For the text-containing cell, return its midpoint in [x, y] coordinate format. 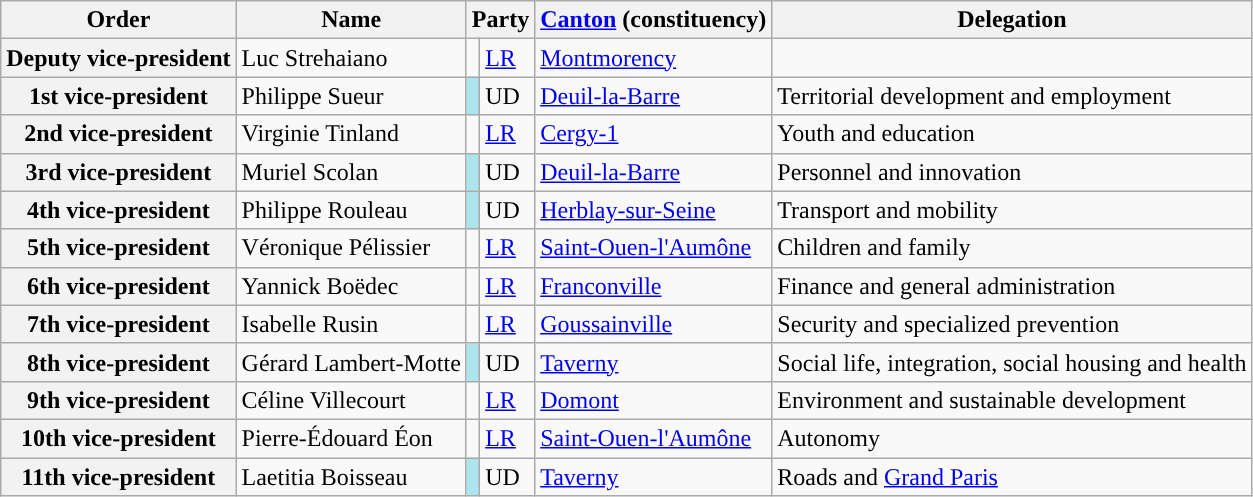
Pierre-Édouard Éon [351, 438]
Children and family [1012, 248]
Virginie Tinland [351, 134]
Céline Villecourt [351, 400]
Franconville [654, 286]
Herblay-sur-Seine [654, 210]
3rd vice-president [118, 172]
Autonomy [1012, 438]
Cergy-1 [654, 134]
Muriel Scolan [351, 172]
Goussainville [654, 324]
Transport and mobility [1012, 210]
Personnel and innovation [1012, 172]
10th vice-president [118, 438]
Party [500, 20]
6th vice-president [118, 286]
Finance and general administration [1012, 286]
7th vice-president [118, 324]
Delegation [1012, 20]
9th vice-president [118, 400]
Laetitia Boisseau [351, 477]
Gérard Lambert-Motte [351, 362]
Luc Strehaiano [351, 58]
Territorial development and employment [1012, 96]
Isabelle Rusin [351, 324]
11th vice-president [118, 477]
Yannick Boëdec [351, 286]
Véronique Pélissier [351, 248]
Order [118, 20]
8th vice-president [118, 362]
Social life, integration, social housing and health [1012, 362]
Youth and education [1012, 134]
Roads and Grand Paris [1012, 477]
Montmorency [654, 58]
Name [351, 20]
Domont [654, 400]
5th vice-president [118, 248]
Philippe Sueur [351, 96]
Security and specialized prevention [1012, 324]
4th vice-president [118, 210]
Environment and sustainable development [1012, 400]
1st vice-president [118, 96]
2nd vice-president [118, 134]
Canton (constituency) [654, 20]
Deputy vice-president [118, 58]
Philippe Rouleau [351, 210]
